Provide the [x, y] coordinate of the cell's center where the given text is located.  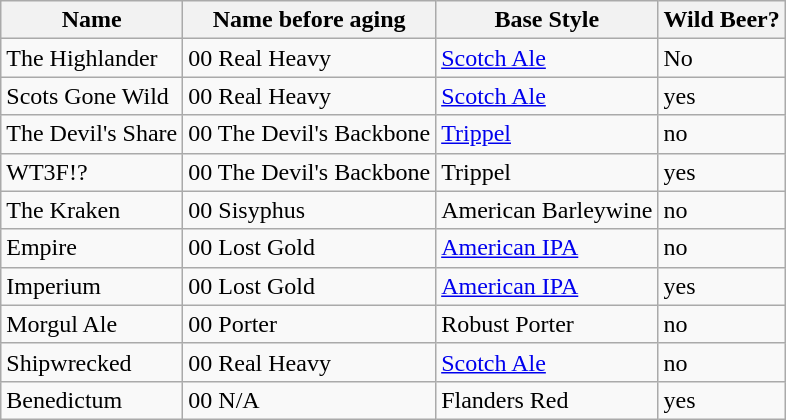
The Devil's Share [92, 134]
Base Style [547, 20]
Robust Porter [547, 324]
The Highlander [92, 58]
Morgul Ale [92, 324]
No [722, 58]
American Barleywine [547, 210]
WT3F!? [92, 172]
Scots Gone Wild [92, 96]
Benedictum [92, 400]
Wild Beer? [722, 20]
00 Porter [310, 324]
Name [92, 20]
The Kraken [92, 210]
Flanders Red [547, 400]
00 Sisyphus [310, 210]
Imperium [92, 286]
Name before aging [310, 20]
00 N/A [310, 400]
Empire [92, 248]
Shipwrecked [92, 362]
